Pinpoint the cell where the given text exists, returning its (X, Y) midpoint coordinate. 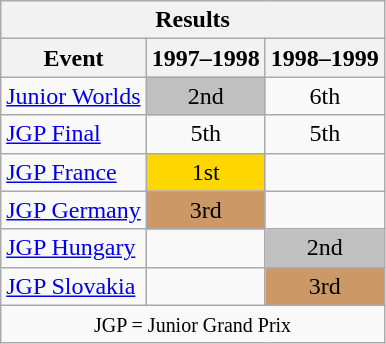
JGP Final (74, 134)
Event (74, 58)
Junior Worlds (74, 96)
JGP France (74, 172)
JGP Hungary (74, 248)
JGP Germany (74, 210)
6th (324, 96)
1st (206, 172)
1997–1998 (206, 58)
JGP = Junior Grand Prix (193, 324)
Results (193, 20)
JGP Slovakia (74, 286)
1998–1999 (324, 58)
